For the text-containing cell, return its midpoint in (x, y) coordinate format. 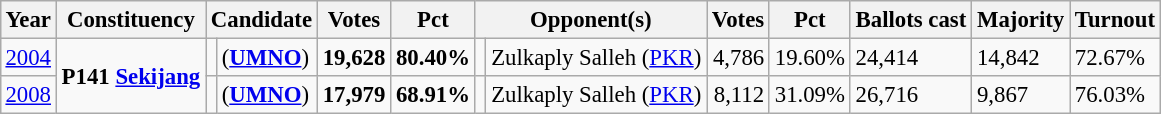
2008 (28, 95)
72.67% (1116, 57)
9,867 (1021, 95)
31.09% (810, 95)
19,628 (354, 57)
Year (28, 20)
Candidate (262, 20)
80.40% (434, 57)
Ballots cast (910, 20)
24,414 (910, 57)
8,112 (738, 95)
26,716 (910, 95)
Opponent(s) (590, 20)
Constituency (130, 20)
2004 (28, 57)
19.60% (810, 57)
76.03% (1116, 95)
Turnout (1116, 20)
4,786 (738, 57)
P141 Sekijang (130, 76)
Majority (1021, 20)
17,979 (354, 95)
14,842 (1021, 57)
68.91% (434, 95)
